Pinpoint the cell where the given text exists, returning its (X, Y) midpoint coordinate. 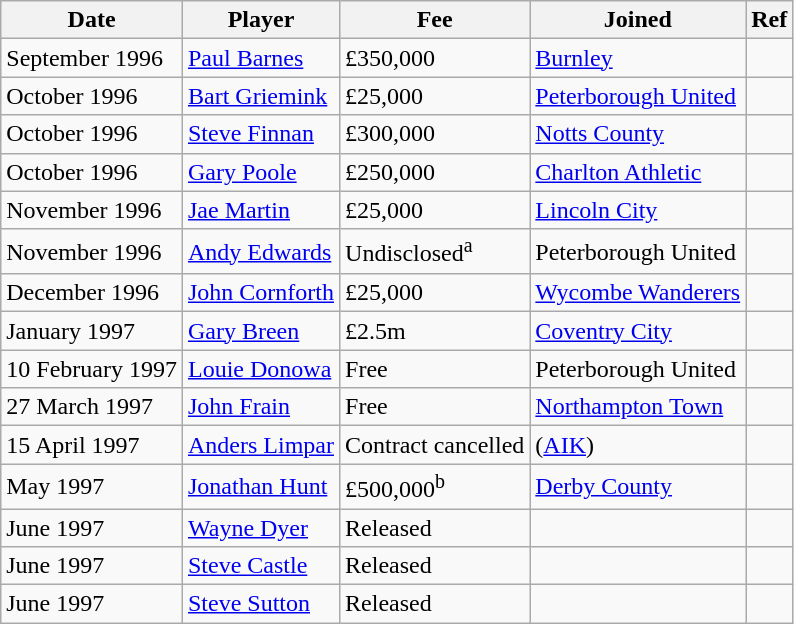
Fee (435, 20)
(AIK) (638, 445)
Coventry City (638, 331)
Gary Poole (260, 172)
January 1997 (92, 331)
May 1997 (92, 486)
£250,000 (435, 172)
Wayne Dyer (260, 528)
Northampton Town (638, 407)
Wycombe Wanderers (638, 293)
15 April 1997 (92, 445)
Steve Sutton (260, 604)
Charlton Athletic (638, 172)
Steve Castle (260, 566)
Joined (638, 20)
Gary Breen (260, 331)
John Frain (260, 407)
Bart Griemink (260, 96)
Louie Donowa (260, 369)
Undiscloseda (435, 252)
John Cornforth (260, 293)
Jonathan Hunt (260, 486)
Player (260, 20)
£300,000 (435, 134)
10 February 1997 (92, 369)
Lincoln City (638, 210)
Burnley (638, 58)
Paul Barnes (260, 58)
Date (92, 20)
27 March 1997 (92, 407)
£2.5m (435, 331)
Contract cancelled (435, 445)
£350,000 (435, 58)
Steve Finnan (260, 134)
December 1996 (92, 293)
Derby County (638, 486)
Notts County (638, 134)
Andy Edwards (260, 252)
Ref (770, 20)
£500,000b (435, 486)
September 1996 (92, 58)
Anders Limpar (260, 445)
Jae Martin (260, 210)
